Capture the cell that displays the provided text and extract its [X, Y] central coordinate. 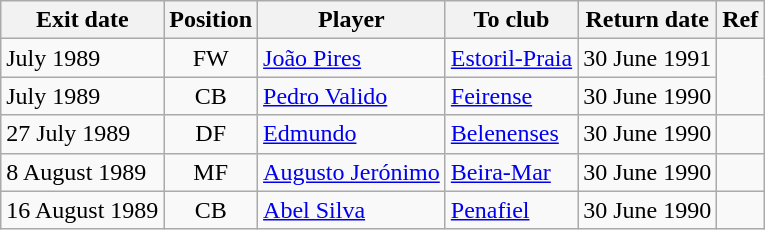
Ref [740, 20]
João Pires [352, 58]
Return date [648, 20]
Position [211, 20]
Pedro Valido [352, 96]
To club [511, 20]
DF [211, 134]
Feirense [511, 96]
30 June 1991 [648, 58]
16 August 1989 [82, 210]
27 July 1989 [82, 134]
Penafiel [511, 210]
Exit date [82, 20]
MF [211, 172]
Beira-Mar [511, 172]
8 August 1989 [82, 172]
Edmundo [352, 134]
Abel Silva [352, 210]
Belenenses [511, 134]
Augusto Jerónimo [352, 172]
Estoril-Praia [511, 58]
FW [211, 58]
Player [352, 20]
